Scan for the cell matching the given text and deliver its (X, Y) coordinate at center. 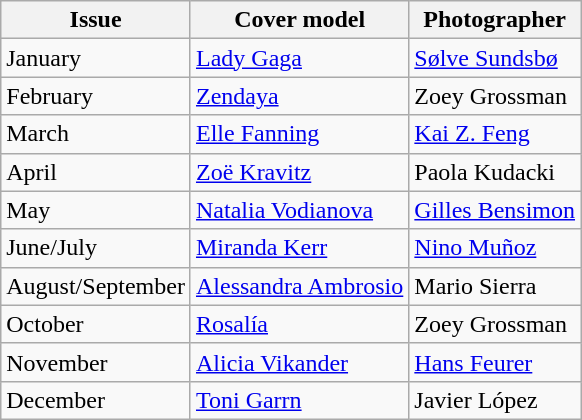
November (96, 362)
April (96, 172)
Paola Kudacki (495, 172)
August/September (96, 286)
Sølve Sundsbø (495, 58)
Alessandra Ambrosio (299, 286)
Hans Feurer (495, 362)
Nino Muñoz (495, 248)
Elle Fanning (299, 134)
March (96, 134)
Alicia Vikander (299, 362)
January (96, 58)
May (96, 210)
October (96, 324)
Gilles Bensimon (495, 210)
Rosalía (299, 324)
Miranda Kerr (299, 248)
Natalia Vodianova (299, 210)
Lady Gaga (299, 58)
Kai Z. Feng (495, 134)
June/July (96, 248)
Photographer (495, 20)
Zoë Kravitz (299, 172)
Issue (96, 20)
February (96, 96)
Zendaya (299, 96)
Mario Sierra (495, 286)
Javier López (495, 400)
Cover model (299, 20)
December (96, 400)
Toni Garrn (299, 400)
